For the text-containing cell, return its midpoint in [x, y] coordinate format. 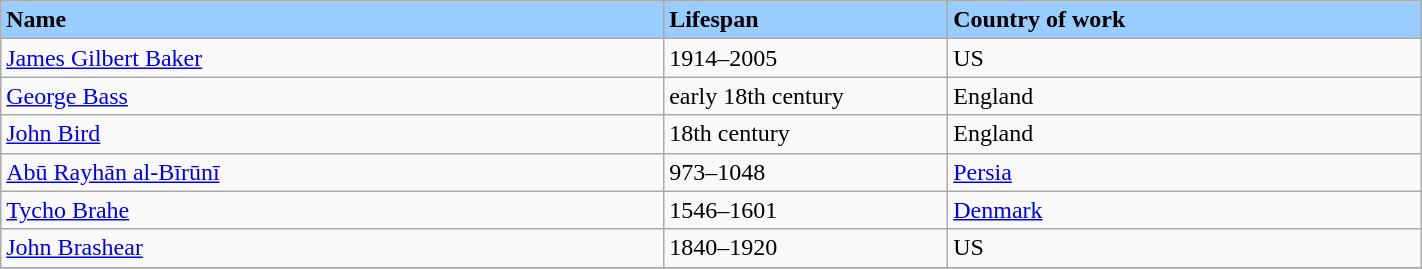
Tycho Brahe [332, 210]
Abū Rayhān al-Bīrūnī [332, 172]
1840–1920 [806, 248]
973–1048 [806, 172]
Persia [1185, 172]
Lifespan [806, 20]
James Gilbert Baker [332, 58]
1914–2005 [806, 58]
early 18th century [806, 96]
Denmark [1185, 210]
George Bass [332, 96]
John Brashear [332, 248]
John Bird [332, 134]
18th century [806, 134]
Name [332, 20]
1546–1601 [806, 210]
Country of work [1185, 20]
